Output the [X, Y] coordinate of the center of the cell containing the given text.  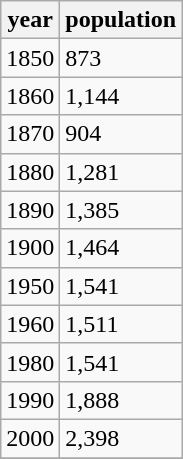
1,385 [121, 210]
1900 [30, 248]
population [121, 20]
1,511 [121, 324]
873 [121, 58]
1960 [30, 324]
1980 [30, 362]
year [30, 20]
1880 [30, 172]
1,888 [121, 400]
1870 [30, 134]
1,144 [121, 96]
1,281 [121, 172]
1,464 [121, 248]
1850 [30, 58]
1860 [30, 96]
1990 [30, 400]
2,398 [121, 438]
2000 [30, 438]
904 [121, 134]
1890 [30, 210]
1950 [30, 286]
